Find where the given text appears and provide that cell's center as [X, Y] coordinate. 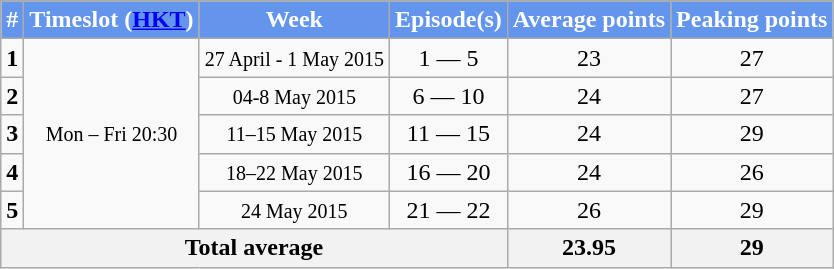
Week [294, 20]
Episode(s) [449, 20]
3 [12, 134]
11–15 May 2015 [294, 134]
21 — 22 [449, 210]
11 — 15 [449, 134]
# [12, 20]
2 [12, 96]
Mon – Fri 20:30 [112, 134]
1 — 5 [449, 58]
27 April - 1 May 2015 [294, 58]
1 [12, 58]
23.95 [588, 248]
Total average [254, 248]
23 [588, 58]
6 — 10 [449, 96]
16 — 20 [449, 172]
4 [12, 172]
Timeslot (HKT) [112, 20]
04-8 May 2015 [294, 96]
Average points [588, 20]
Peaking points [752, 20]
18–22 May 2015 [294, 172]
5 [12, 210]
24 May 2015 [294, 210]
